Determine the (X, Y) coordinate at the center of the cell enclosing the given text.  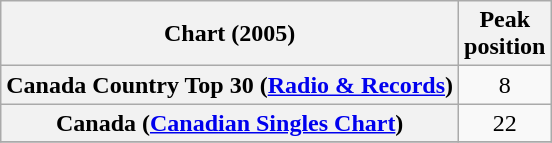
Peak position (505, 34)
Canada (Canadian Singles Chart) (230, 123)
Chart (2005) (230, 34)
Canada Country Top 30 (Radio & Records) (230, 85)
22 (505, 123)
8 (505, 85)
